Provide the [X, Y] coordinate of the cell's center where the given text is located.  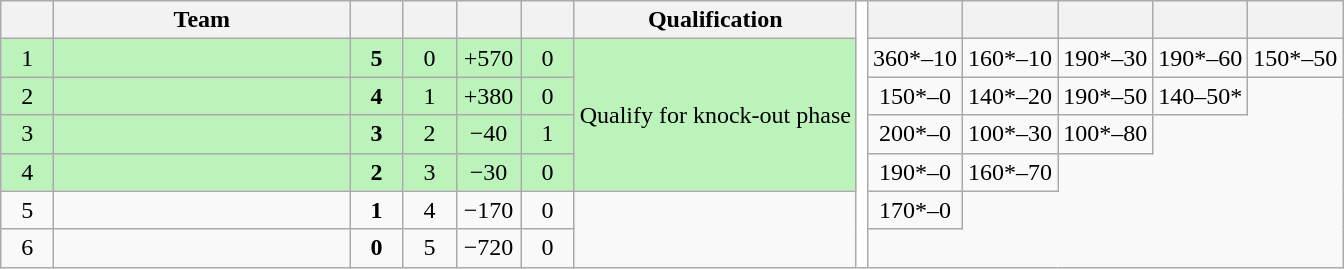
190*–30 [1106, 58]
+380 [488, 96]
190*–60 [1200, 58]
150*–50 [1296, 58]
200*–0 [916, 134]
6 [28, 248]
Qualify for knock-out phase [715, 115]
140*–20 [1010, 96]
+570 [488, 58]
−30 [488, 172]
190*–0 [916, 172]
−170 [488, 210]
150*–0 [916, 96]
−720 [488, 248]
360*–10 [916, 58]
100*–30 [1010, 134]
140–50* [1200, 96]
100*–80 [1106, 134]
170*–0 [916, 210]
−40 [488, 134]
Qualification [715, 20]
160*–70 [1010, 172]
190*–50 [1106, 96]
160*–10 [1010, 58]
Team [202, 20]
